Determine the [X, Y] coordinate at the center of the cell enclosing the given text.  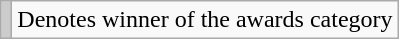
Denotes winner of the awards category [205, 20]
